Return the (X, Y) coordinate for the center point of the cell that contains the specified text.  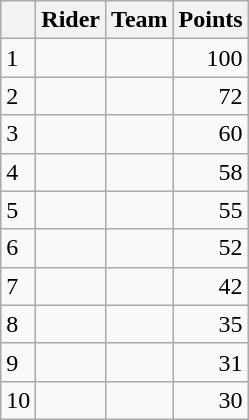
31 (210, 362)
Team (140, 20)
7 (18, 286)
1 (18, 58)
Points (210, 20)
72 (210, 96)
58 (210, 172)
60 (210, 134)
100 (210, 58)
10 (18, 400)
2 (18, 96)
30 (210, 400)
55 (210, 210)
5 (18, 210)
35 (210, 324)
6 (18, 248)
8 (18, 324)
52 (210, 248)
Rider (71, 20)
4 (18, 172)
42 (210, 286)
9 (18, 362)
3 (18, 134)
